Output the [X, Y] coordinate of the center of the cell containing the given text.  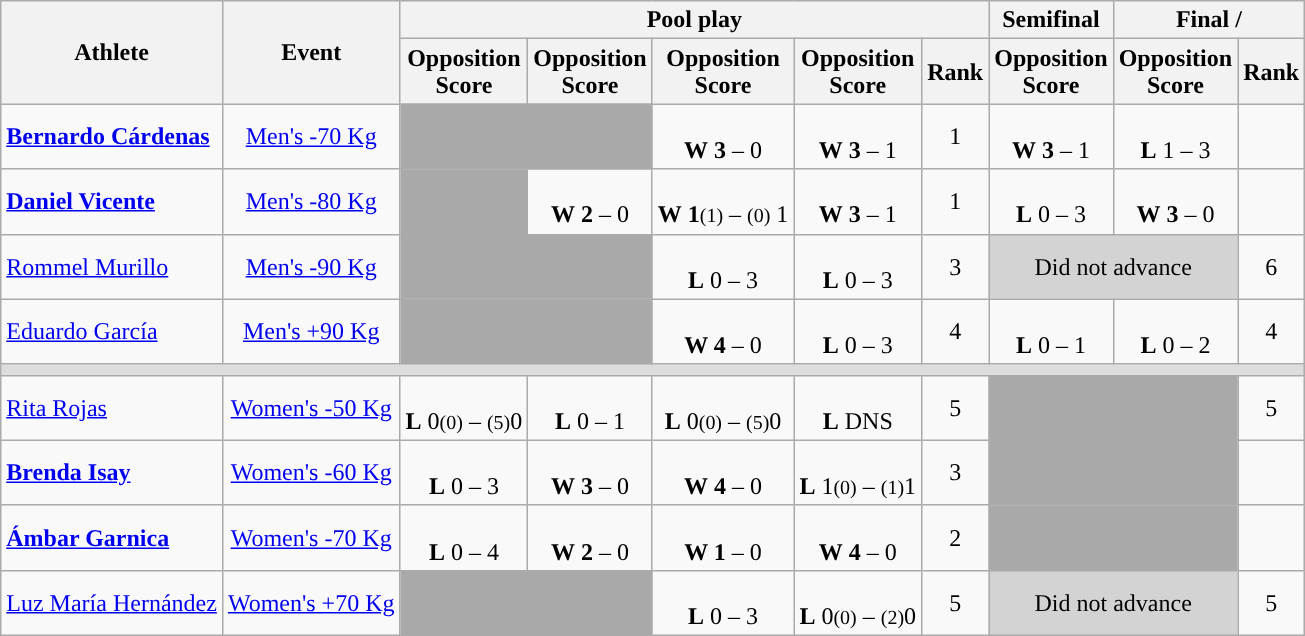
Men's -90 Kg [311, 266]
Women's -70 Kg [311, 538]
Women's -60 Kg [311, 472]
L 0(0) – (2)0 [858, 602]
Ámbar Garnica [112, 538]
L 1(0) – (1)1 [858, 472]
L DNS [858, 408]
W 1(1) – (0) 1 [723, 202]
Luz María Hernández [112, 602]
Rita Rojas [112, 408]
Bernardo Cárdenas [112, 136]
Athlete [112, 52]
Rommel Murillo [112, 266]
Men's -80 Kg [311, 202]
Men's -70 Kg [311, 136]
Pool play [694, 20]
W 1 – 0 [723, 538]
L 0 – 4 [464, 538]
2 [956, 538]
L 0 – 2 [1175, 332]
Men's +90 Kg [311, 332]
Event [311, 52]
L 1 – 3 [1175, 136]
Women's +70 Kg [311, 602]
Daniel Vicente [112, 202]
6 [1272, 266]
Brenda Isay [112, 472]
Final / [1209, 20]
Eduardo García [112, 332]
Women's -50 Kg [311, 408]
Semifinal [1051, 20]
